Return the (x, y) coordinate for the center point of the cell that contains the specified text.  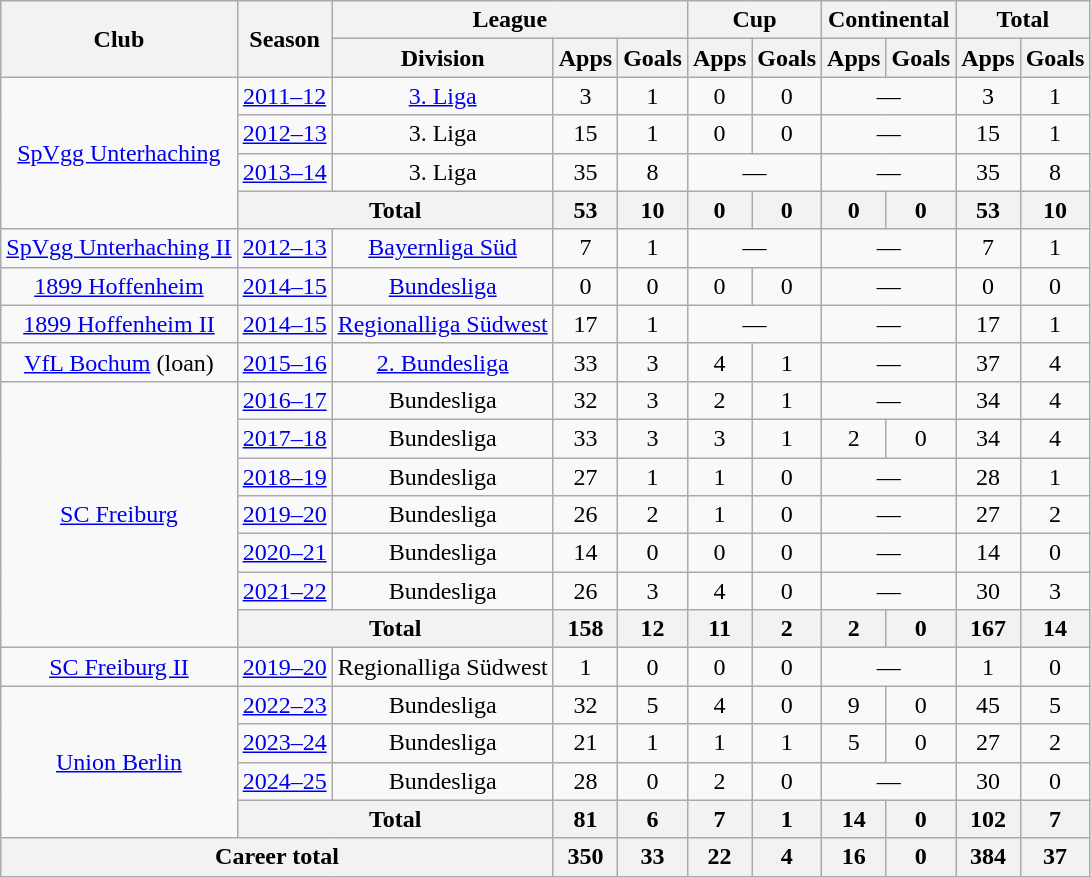
384 (988, 857)
2017–18 (284, 438)
158 (585, 629)
1899 Hoffenheim (119, 286)
167 (988, 629)
SpVgg Unterhaching (119, 153)
2022–23 (284, 705)
Career total (277, 857)
SpVgg Unterhaching II (119, 248)
6 (653, 819)
2023–24 (284, 743)
1899 Hoffenheim II (119, 324)
VfL Bochum (loan) (119, 362)
Division (442, 58)
2021–22 (284, 591)
SC Freiburg (119, 514)
2020–21 (284, 553)
Continental (889, 20)
81 (585, 819)
45 (988, 705)
2016–17 (284, 400)
2. Bundesliga (442, 362)
Bayernliga Süd (442, 248)
Union Berlin (119, 762)
11 (719, 629)
22 (719, 857)
League (510, 20)
350 (585, 857)
21 (585, 743)
9 (854, 705)
2018–19 (284, 477)
SC Freiburg II (119, 667)
2024–25 (284, 781)
Club (119, 39)
12 (653, 629)
Cup (754, 20)
2015–16 (284, 362)
102 (988, 819)
Season (284, 39)
16 (854, 857)
2011–12 (284, 96)
2013–14 (284, 172)
